For the text-containing cell, return its midpoint in [x, y] coordinate format. 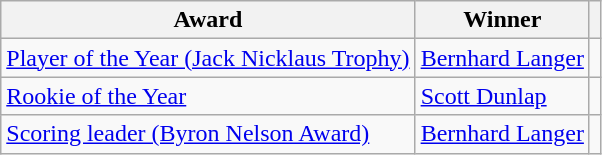
Scott Dunlap [502, 96]
Winner [502, 20]
Player of the Year (Jack Nicklaus Trophy) [208, 58]
Award [208, 20]
Rookie of the Year [208, 96]
Scoring leader (Byron Nelson Award) [208, 134]
